Scan for the cell matching the given text and deliver its [x, y] coordinate at center. 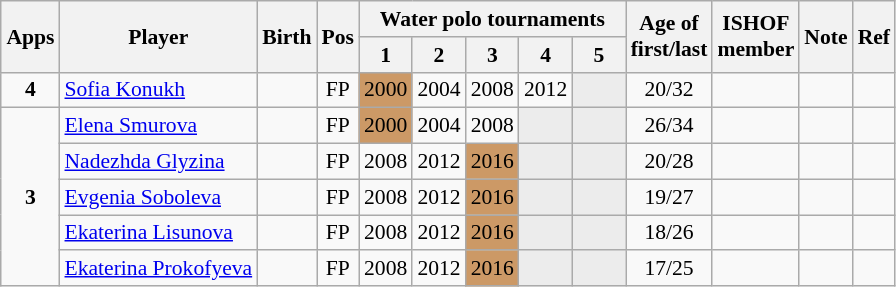
Birth [286, 36]
1 [386, 55]
Ekaterina Prokofyeva [158, 269]
Note [826, 36]
Apps [30, 36]
Evgenia Soboleva [158, 197]
2 [438, 55]
20/28 [670, 162]
Player [158, 36]
Ekaterina Lisunova [158, 233]
Ref [874, 36]
18/26 [670, 233]
Sofia Konukh [158, 90]
Age offirst/last [670, 36]
26/34 [670, 126]
5 [598, 55]
Pos [338, 36]
Water polo tournaments [492, 19]
19/27 [670, 197]
20/32 [670, 90]
17/25 [670, 269]
Nadezhda Glyzina [158, 162]
Elena Smurova [158, 126]
ISHOFmember [756, 36]
